Return (x, y) of the center of cell containing provided text 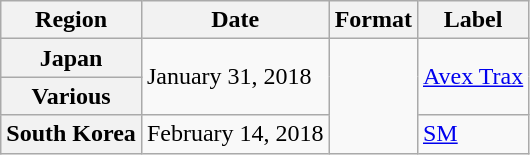
Avex Trax (472, 77)
Format (373, 20)
Region (72, 20)
Label (472, 20)
Various (72, 96)
Japan (72, 58)
SM (472, 134)
January 31, 2018 (235, 77)
February 14, 2018 (235, 134)
Date (235, 20)
South Korea (72, 134)
